Output the [X, Y] coordinate of the center of the cell containing the given text.  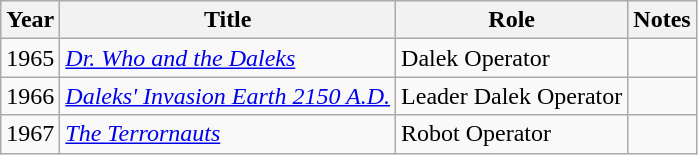
Dalek Operator [512, 58]
Year [30, 20]
Daleks' Invasion Earth 2150 A.D. [228, 96]
1967 [30, 134]
1966 [30, 96]
The Terrornauts [228, 134]
Dr. Who and the Daleks [228, 58]
Robot Operator [512, 134]
Leader Dalek Operator [512, 96]
Notes [662, 20]
Title [228, 20]
Role [512, 20]
1965 [30, 58]
